Provide the (X, Y) coordinate of the cell's center where the given text is located.  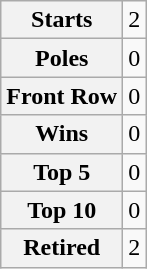
Poles (62, 58)
Starts (62, 20)
Wins (62, 134)
Top 5 (62, 172)
Top 10 (62, 210)
Retired (62, 248)
Front Row (62, 96)
